Detect which cell encompasses the target text, then output its [x, y] center coordinate. 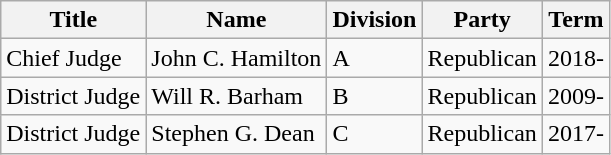
2018- [576, 58]
Title [74, 20]
C [374, 134]
Will R. Barham [236, 96]
2017- [576, 134]
Term [576, 20]
A [374, 58]
Name [236, 20]
Party [482, 20]
Division [374, 20]
Chief Judge [74, 58]
2009- [576, 96]
Stephen G. Dean [236, 134]
B [374, 96]
John C. Hamilton [236, 58]
